Pinpoint the cell where the given text exists, returning its (x, y) midpoint coordinate. 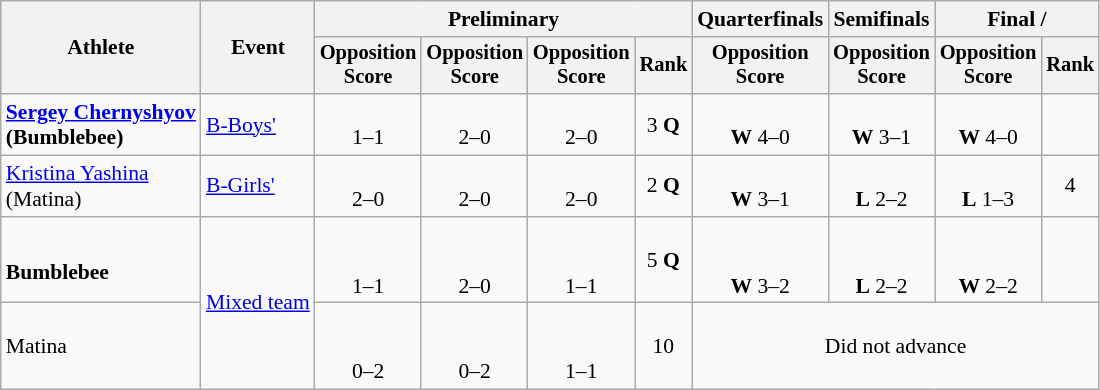
5 Q (664, 260)
W 2–2 (988, 260)
Did not advance (896, 346)
4 (1070, 186)
Athlete (101, 48)
Matina (101, 346)
B-Boys' (258, 124)
Bumblebee (101, 260)
Kristina Yashina(Matina) (101, 186)
Sergey Chernyshyov(Bumblebee) (101, 124)
B-Girls' (258, 186)
3 Q (664, 124)
Preliminary (504, 19)
Semifinals (882, 19)
Final / (1017, 19)
W 3–2 (760, 260)
L 1–3 (988, 186)
10 (664, 346)
2 Q (664, 186)
Quarterfinals (760, 19)
Mixed team (258, 304)
Event (258, 48)
